Capture the cell that displays the provided text and extract its [X, Y] central coordinate. 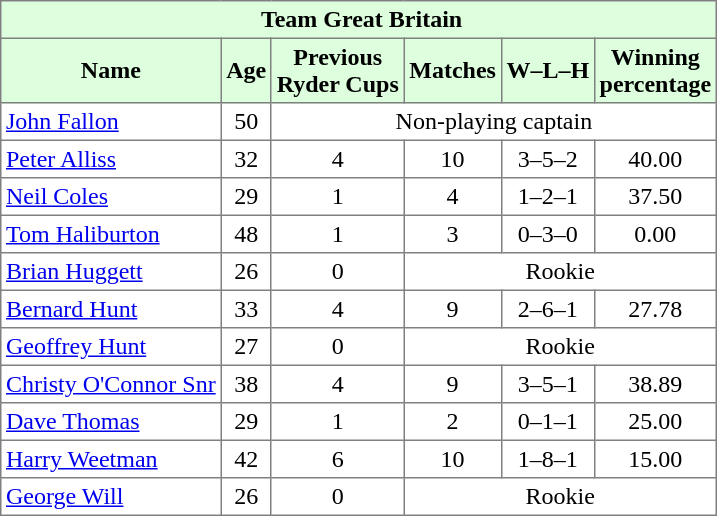
15.00 [655, 459]
Winningpercentage [655, 70]
3–5–2 [548, 159]
42 [246, 459]
38 [246, 384]
Dave Thomas [111, 422]
0–3–0 [548, 234]
W–L–H [548, 70]
0–1–1 [548, 422]
Matches [452, 70]
Christy O'Connor Snr [111, 384]
Harry Weetman [111, 459]
0.00 [655, 234]
3–5–1 [548, 384]
25.00 [655, 422]
33 [246, 309]
27 [246, 347]
37.50 [655, 197]
Name [111, 70]
George Will [111, 497]
40.00 [655, 159]
2–6–1 [548, 309]
1–8–1 [548, 459]
32 [246, 159]
6 [338, 459]
Team Great Britain [359, 20]
Peter Alliss [111, 159]
Tom Haliburton [111, 234]
Age [246, 70]
38.89 [655, 384]
Brian Huggett [111, 272]
Neil Coles [111, 197]
Geoffrey Hunt [111, 347]
27.78 [655, 309]
1–2–1 [548, 197]
50 [246, 122]
2 [452, 422]
3 [452, 234]
PreviousRyder Cups [338, 70]
John Fallon [111, 122]
Non-playing captain [494, 122]
48 [246, 234]
Bernard Hunt [111, 309]
